Return (X, Y) of the center of cell containing provided text 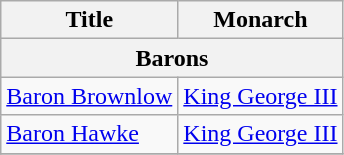
Baron Brownlow (90, 96)
Baron Hawke (90, 134)
Title (90, 20)
Barons (172, 58)
Monarch (260, 20)
